For the text-containing cell, return its midpoint in (X, Y) coordinate format. 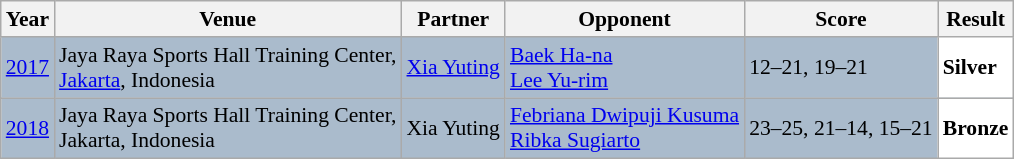
Bronze (976, 128)
12–21, 19–21 (841, 68)
2017 (28, 68)
Year (28, 19)
Opponent (624, 19)
Febriana Dwipuji Kusuma Ribka Sugiarto (624, 128)
Result (976, 19)
23–25, 21–14, 15–21 (841, 128)
Silver (976, 68)
Score (841, 19)
Venue (228, 19)
Baek Ha-na Lee Yu-rim (624, 68)
Partner (452, 19)
2018 (28, 128)
